Determine the (x, y) coordinate at the center of the cell enclosing the given text.  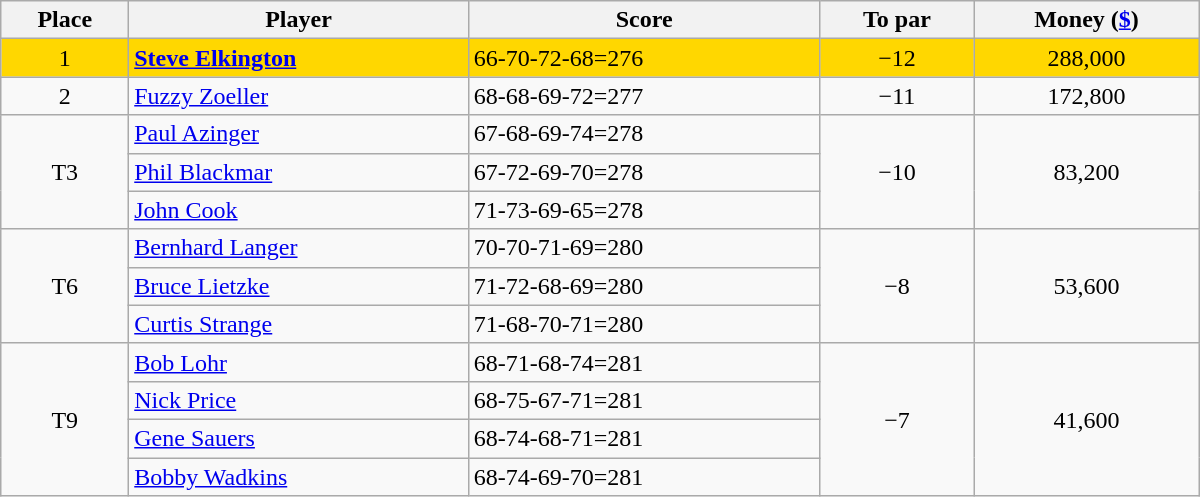
−11 (897, 96)
288,000 (1086, 58)
68-68-69-72=277 (644, 96)
T3 (65, 172)
68-75-67-71=281 (644, 400)
66-70-72-68=276 (644, 58)
Fuzzy Zoeller (299, 96)
2 (65, 96)
71-68-70-71=280 (644, 324)
68-71-68-74=281 (644, 362)
Money ($) (1086, 20)
John Cook (299, 210)
41,600 (1086, 419)
−7 (897, 419)
Curtis Strange (299, 324)
83,200 (1086, 172)
Paul Azinger (299, 134)
Player (299, 20)
Bruce Lietzke (299, 286)
71-72-68-69=280 (644, 286)
Place (65, 20)
Phil Blackmar (299, 172)
53,600 (1086, 286)
Nick Price (299, 400)
67-72-69-70=278 (644, 172)
T9 (65, 419)
−12 (897, 58)
Score (644, 20)
To par (897, 20)
T6 (65, 286)
Bob Lohr (299, 362)
71-73-69-65=278 (644, 210)
1 (65, 58)
−10 (897, 172)
70-70-71-69=280 (644, 248)
67-68-69-74=278 (644, 134)
Gene Sauers (299, 438)
68-74-68-71=281 (644, 438)
−8 (897, 286)
Bernhard Langer (299, 248)
68-74-69-70=281 (644, 477)
Bobby Wadkins (299, 477)
Steve Elkington (299, 58)
172,800 (1086, 96)
